Output the [X, Y] coordinate of the center of the cell containing the given text.  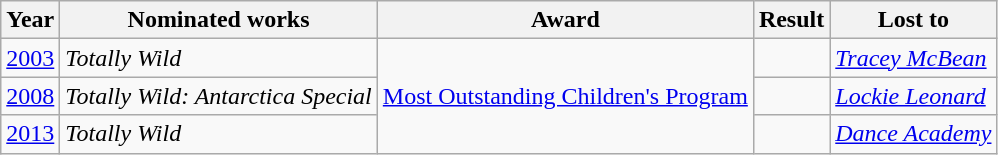
2013 [30, 134]
Award [565, 20]
Lockie Leonard [914, 96]
2003 [30, 58]
Nominated works [218, 20]
Result [791, 20]
Dance Academy [914, 134]
Lost to [914, 20]
Tracey McBean [914, 58]
2008 [30, 96]
Most Outstanding Children's Program [565, 96]
Year [30, 20]
Totally Wild: Antarctica Special [218, 96]
